Locate the cell with the specified text and output its [x, y] center coordinate. 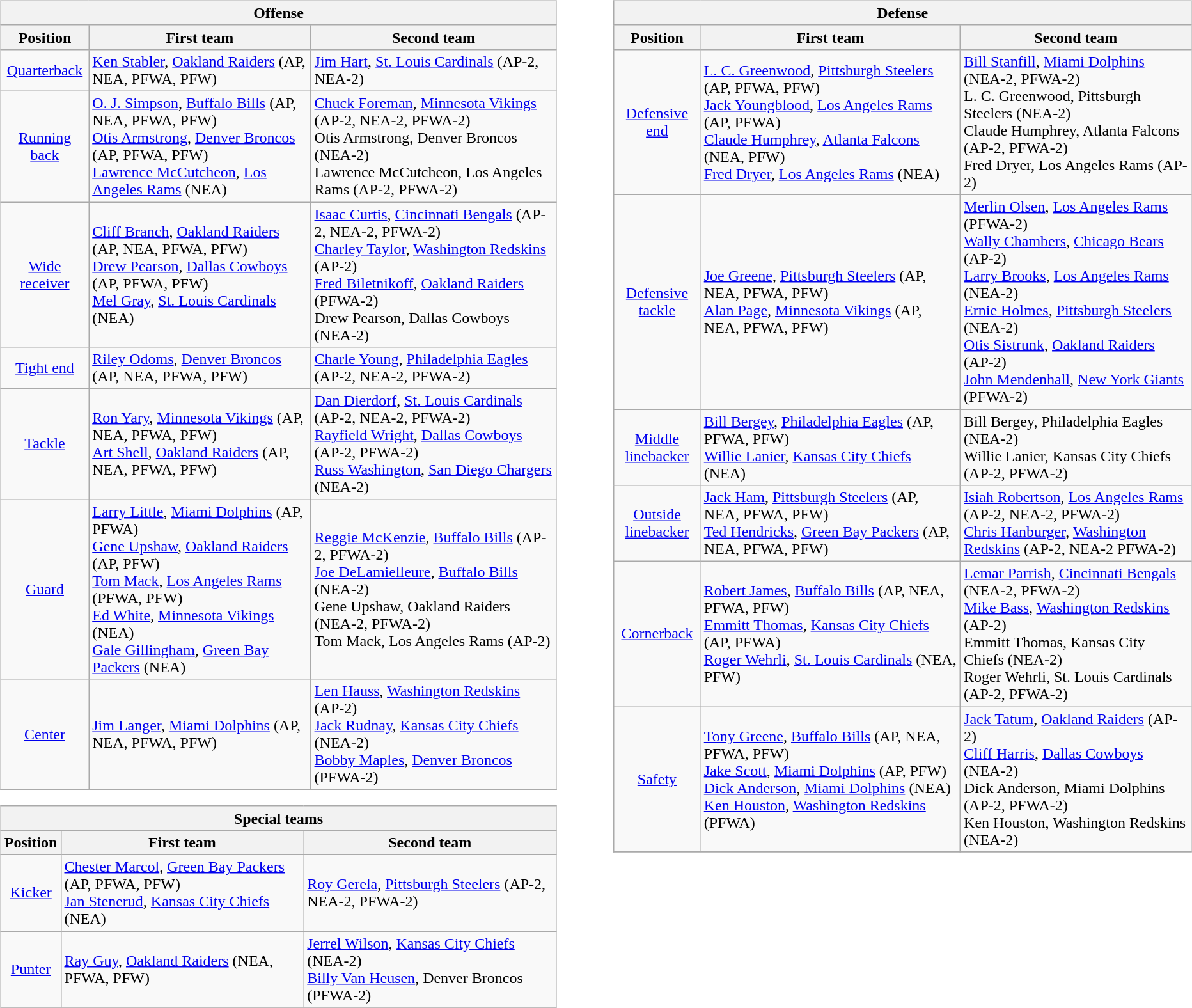
Jack Ham, Pittsburgh Steelers (AP, NEA, PFWA, PFW) Ted Hendricks, Green Bay Packers (AP, NEA, PFWA, PFW) [830, 523]
Center [45, 734]
Riley Odoms, Denver Broncos (AP, NEA, PFWA, PFW) [200, 368]
Dan Dierdorf, St. Louis Cardinals (AP-2, NEA-2, PFWA-2) Rayfield Wright, Dallas Cowboys (AP-2, PFWA-2) Russ Washington, San Diego Chargers (NEA-2) [434, 444]
Defensive tackle [657, 302]
Defense [903, 13]
Tight end [45, 368]
Middle linebacker [657, 448]
Ron Yary, Minnesota Vikings (AP, NEA, PFWA, PFW) Art Shell, Oakland Raiders (AP, NEA, PFWA, PFW) [200, 444]
O. J. Simpson, Buffalo Bills (AP, NEA, PFWA, PFW) Otis Armstrong, Denver Broncos (AP, PFWA, PFW) Lawrence McCutcheon, Los Angeles Rams (NEA) [200, 146]
Jim Hart, St. Louis Cardinals (AP-2, NEA-2) [434, 70]
Cornerback [657, 634]
Chuck Foreman, Minnesota Vikings (AP-2, NEA-2, PFWA-2)Otis Armstrong, Denver Broncos (NEA-2) Lawrence McCutcheon, Los Angeles Rams (AP-2, PFWA-2) [434, 146]
Guard [45, 590]
Robert James, Buffalo Bills (AP, NEA, PFWA, PFW) Emmitt Thomas, Kansas City Chiefs (AP, PFWA) Roger Wehrli, St. Louis Cardinals (NEA, PFW) [830, 634]
Roy Gerela, Pittsburgh Steelers (AP-2, NEA-2, PFWA-2) [430, 893]
Len Hauss, Washington Redskins (AP-2) Jack Rudnay, Kansas City Chiefs (NEA-2) Bobby Maples, Denver Broncos (PFWA-2) [434, 734]
Outside linebacker [657, 523]
Punter [31, 970]
Offense [278, 13]
Bill Bergey, Philadelphia Eagles (AP, PFWA, PFW) Willie Lanier, Kansas City Chiefs (NEA) [830, 448]
Tackle [45, 444]
Bill Bergey, Philadelphia Eagles (NEA-2) Willie Lanier, Kansas City Chiefs (AP-2, PFWA-2) [1076, 448]
Chester Marcol, Green Bay Packers (AP, PFWA, PFW) Jan Stenerud, Kansas City Chiefs (NEA) [182, 893]
Isiah Robertson, Los Angeles Rams (AP-2, NEA-2, PFWA-2) Chris Hanburger, Washington Redskins (AP-2, NEA-2 PFWA-2) [1076, 523]
Joe Greene, Pittsburgh Steelers (AP, NEA, PFWA, PFW) Alan Page, Minnesota Vikings (AP, NEA, PFWA, PFW) [830, 302]
Jerrel Wilson, Kansas City Chiefs (NEA-2) Billy Van Heusen, Denver Broncos (PFWA-2) [430, 970]
Ray Guy, Oakland Raiders (NEA, PFWA, PFW) [182, 970]
Ken Stabler, Oakland Raiders (AP, NEA, PFWA, PFW) [200, 70]
Kicker [31, 893]
Charle Young, Philadelphia Eagles (AP-2, NEA-2, PFWA-2) [434, 368]
Running back [45, 146]
Cliff Branch, Oakland Raiders (AP, NEA, PFWA, PFW) Drew Pearson, Dallas Cowboys (AP, PFWA, PFW) Mel Gray, St. Louis Cardinals (NEA) [200, 275]
Safety [657, 779]
Special teams [278, 818]
Defensive end [657, 122]
Jim Langer, Miami Dolphins (AP, NEA, PFWA, PFW) [200, 734]
Wide receiver [45, 275]
Quarterback [45, 70]
